Output the (x, y) coordinate of the center of the cell containing the given text.  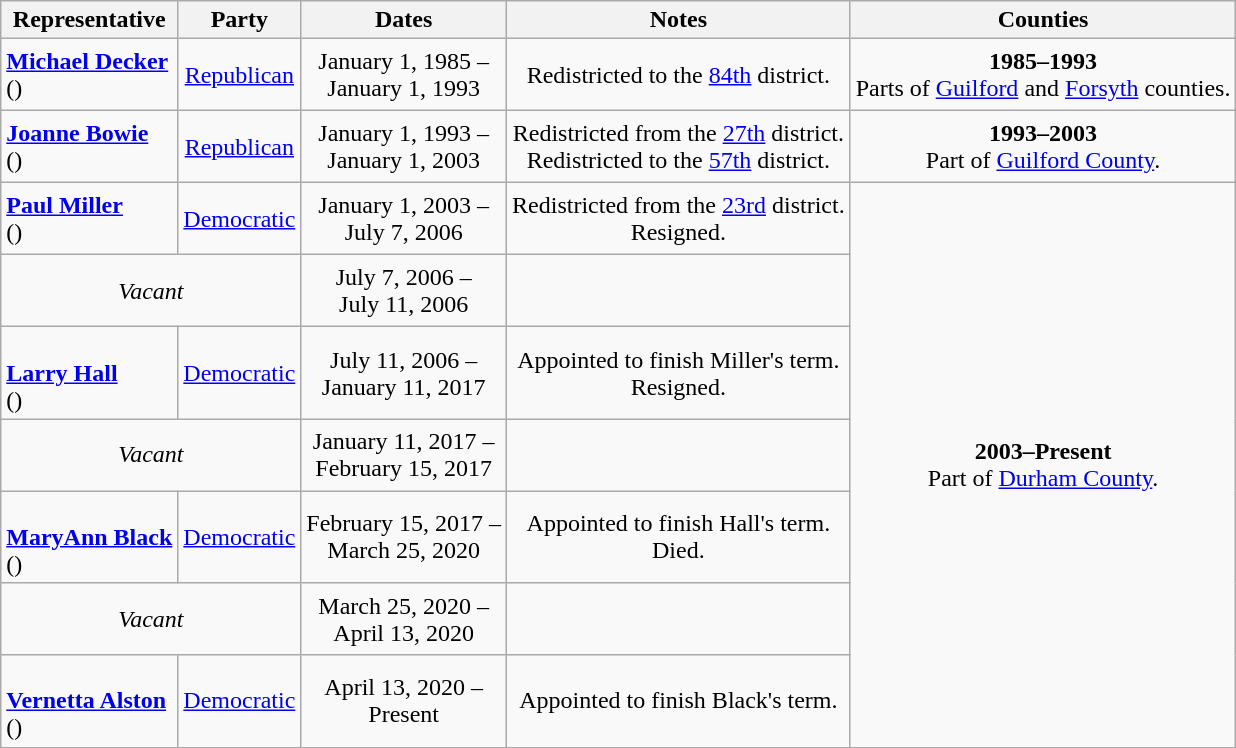
Joanne Bowie() (90, 147)
February 15, 2017 – March 25, 2020 (404, 537)
July 7, 2006 – July 11, 2006 (404, 291)
Appointed to finish Black's term. (679, 701)
Representative (90, 20)
Dates (404, 20)
Appointed to finish Hall's term. Died. (679, 537)
April 13, 2020 – Present (404, 701)
Larry Hall() (90, 373)
January 1, 2003 – July 7, 2006 (404, 219)
March 25, 2020 – April 13, 2020 (404, 619)
MaryAnn Black() (90, 537)
Vernetta Alston() (90, 701)
Counties (1043, 20)
Redistricted from the 23rd district. Resigned. (679, 219)
Paul Miller() (90, 219)
1985–1993 Parts of Guilford and Forsyth counties. (1043, 75)
Party (240, 20)
Appointed to finish Miller's term. Resigned. (679, 373)
January 1, 1993 – January 1, 2003 (404, 147)
July 11, 2006 – January 11, 2017 (404, 373)
Notes (679, 20)
2003–Present Part of Durham County. (1043, 465)
January 1, 1985 – January 1, 1993 (404, 75)
January 11, 2017 – February 15, 2017 (404, 455)
1993–2003 Part of Guilford County. (1043, 147)
Redistricted from the 27th district. Redistricted to the 57th district. (679, 147)
Michael Decker() (90, 75)
Redistricted to the 84th district. (679, 75)
